Provide the [x, y] coordinate of the cell's center where the given text is located.  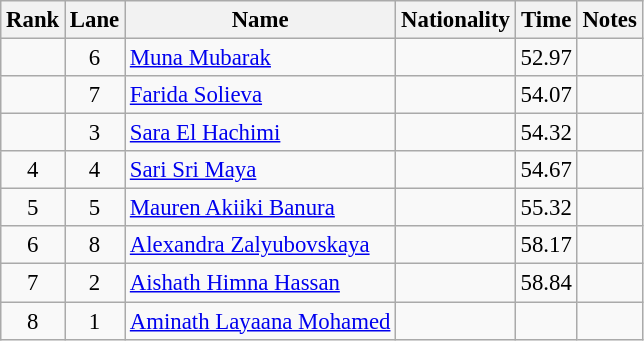
Sari Sri Maya [260, 170]
1 [95, 321]
Lane [95, 20]
54.32 [546, 133]
2 [95, 283]
Time [546, 20]
Sara El Hachimi [260, 133]
58.84 [546, 283]
3 [95, 133]
Alexandra Zalyubovskaya [260, 245]
52.97 [546, 58]
54.67 [546, 170]
55.32 [546, 208]
Notes [610, 20]
Farida Solieva [260, 95]
54.07 [546, 95]
Aminath Layaana Mohamed [260, 321]
Mauren Akiiki Banura [260, 208]
58.17 [546, 245]
Muna Mubarak [260, 58]
Nationality [456, 20]
Rank [33, 20]
Aishath Himna Hassan [260, 283]
Name [260, 20]
